Locate the cell with the specified text and output its (x, y) center coordinate. 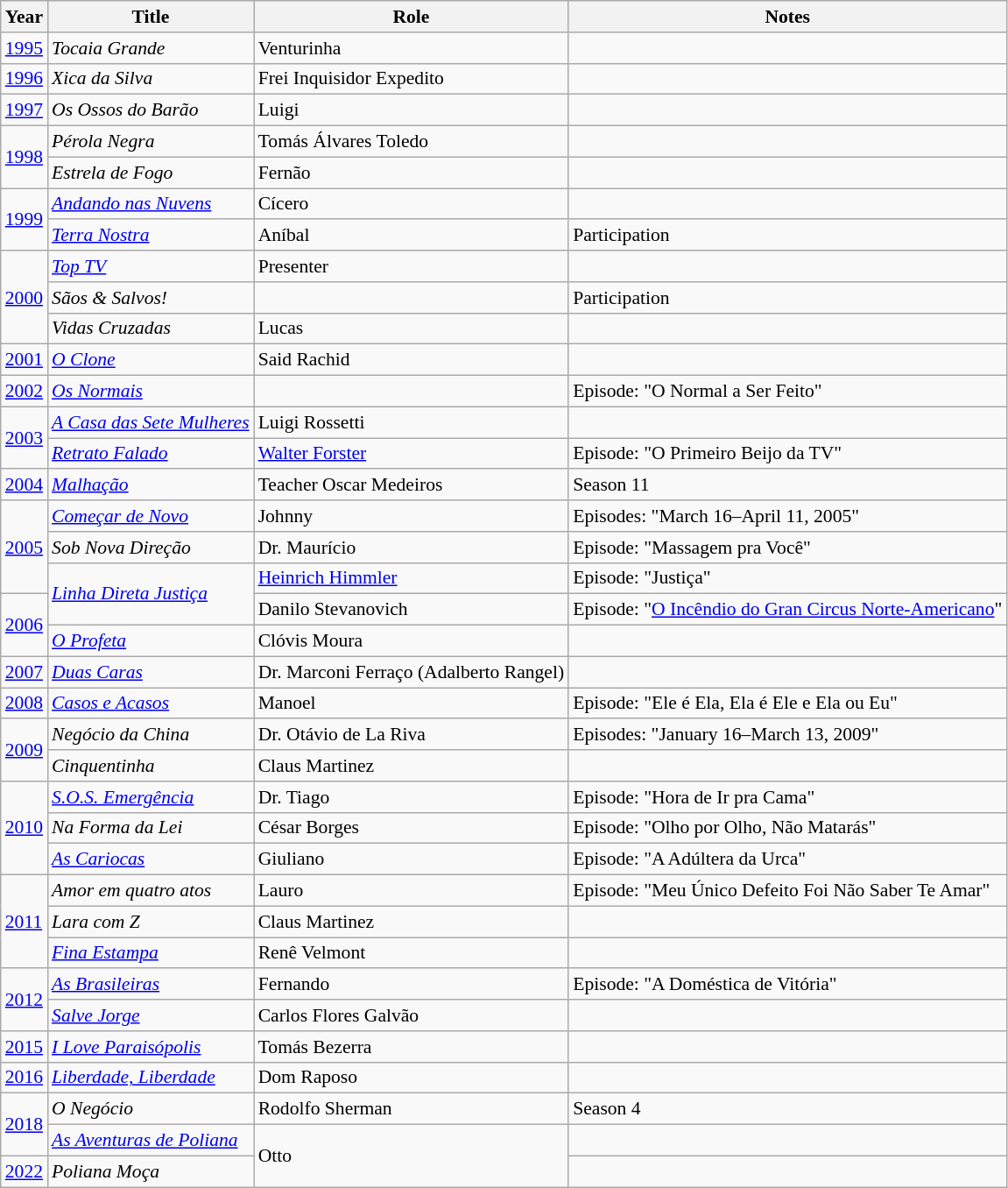
Negócio da China (151, 735)
Lara com Z (151, 922)
Duas Caras (151, 672)
2004 (25, 485)
Walter Forster (412, 454)
Terra Nostra (151, 236)
Sob Nova Direção (151, 548)
Episode: "O Normal a Ser Feito" (787, 392)
Manoel (412, 704)
Luigi Rossetti (412, 422)
Dr. Otávio de La Riva (412, 735)
Venturinha (412, 48)
Tocaia Grande (151, 48)
A Casa das Sete Mulheres (151, 422)
I Love Paraisópolis (151, 1047)
Os Normais (151, 392)
2009 (25, 750)
1996 (25, 79)
2006 (25, 626)
Episode: "Ele é Ela, Ela é Ele e Ela ou Eu" (787, 704)
2001 (25, 360)
Liberdade, Liberdade (151, 1078)
Dom Raposo (412, 1078)
Episode: "Massagem pra Você" (787, 548)
O Negócio (151, 1109)
2010 (25, 829)
Episode: "Justiça" (787, 578)
Carlos Flores Galvão (412, 1015)
Malhação (151, 485)
Renê Velmont (412, 953)
Luigi (412, 110)
2003 (25, 438)
Amor em quatro atos (151, 891)
Frei Inquisidor Expedito (412, 79)
Lucas (412, 329)
Dr. Tiago (412, 797)
2022 (25, 1171)
Estrela de Fogo (151, 173)
Na Forma da Lei (151, 828)
Vidas Cruzadas (151, 329)
Fernão (412, 173)
Heinrich Himmler (412, 578)
Retrato Falado (151, 454)
O Profeta (151, 641)
Top TV (151, 266)
Episode: "Olho por Olho, Não Matarás" (787, 828)
Notes (787, 17)
Title (151, 17)
Rodolfo Sherman (412, 1109)
2012 (25, 1001)
Pérola Negra (151, 142)
Clóvis Moura (412, 641)
2011 (25, 922)
Tomás Álvares Toledo (412, 142)
Role (412, 17)
Otto (412, 1156)
Poliana Moça (151, 1171)
Dr. Marconi Ferraço (Adalberto Rangel) (412, 672)
As Aventuras de Poliana (151, 1141)
Fina Estampa (151, 953)
Said Rachid (412, 360)
Dr. Maurício (412, 548)
Cinquentinha (151, 766)
Giuliano (412, 859)
Os Ossos do Barão (151, 110)
Episode: "Meu Único Defeito Foi Não Saber Te Amar" (787, 891)
2000 (25, 298)
2002 (25, 392)
2008 (25, 704)
2018 (25, 1125)
Presenter (412, 266)
2016 (25, 1078)
Começar de Novo (151, 516)
O Clone (151, 360)
Episodes: "March 16–April 11, 2005" (787, 516)
Year (25, 17)
1999 (25, 219)
Johnny (412, 516)
As Cariocas (151, 859)
Tomás Bezerra (412, 1047)
Episode: "A Adúltera da Urca" (787, 859)
1998 (25, 158)
Episode: "O Incêndio do Gran Circus Norte-Americano" (787, 610)
Teacher Oscar Medeiros (412, 485)
Episodes: "January 16–March 13, 2009" (787, 735)
Casos e Acasos (151, 704)
Lauro (412, 891)
1995 (25, 48)
Linha Direta Justiça (151, 594)
2005 (25, 547)
1997 (25, 110)
S.O.S. Emergência (151, 797)
Episode: "O Primeiro Beijo da TV" (787, 454)
Cícero (412, 204)
César Borges (412, 828)
Season 4 (787, 1109)
Xica da Silva (151, 79)
2015 (25, 1047)
Sãos & Salvos! (151, 298)
2007 (25, 672)
Salve Jorge (151, 1015)
Season 11 (787, 485)
Andando nas Nuvens (151, 204)
Episode: "A Doméstica de Vitória" (787, 985)
Danilo Stevanovich (412, 610)
Episode: "Hora de Ir pra Cama" (787, 797)
Aníbal (412, 236)
As Brasileiras (151, 985)
Fernando (412, 985)
